Detect which cell encompasses the target text, then output its (x, y) center coordinate. 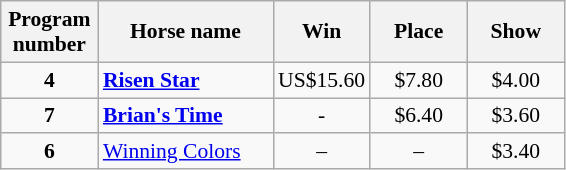
- (322, 116)
Risen Star (186, 80)
US$15.60 (322, 80)
4 (50, 80)
Place (418, 32)
Horse name (186, 32)
$3.40 (516, 152)
$6.40 (418, 116)
7 (50, 116)
Program number (50, 32)
Win (322, 32)
Brian's Time (186, 116)
$4.00 (516, 80)
Winning Colors (186, 152)
$3.60 (516, 116)
6 (50, 152)
Show (516, 32)
$7.80 (418, 80)
